Detect which cell encompasses the target text, then output its [X, Y] center coordinate. 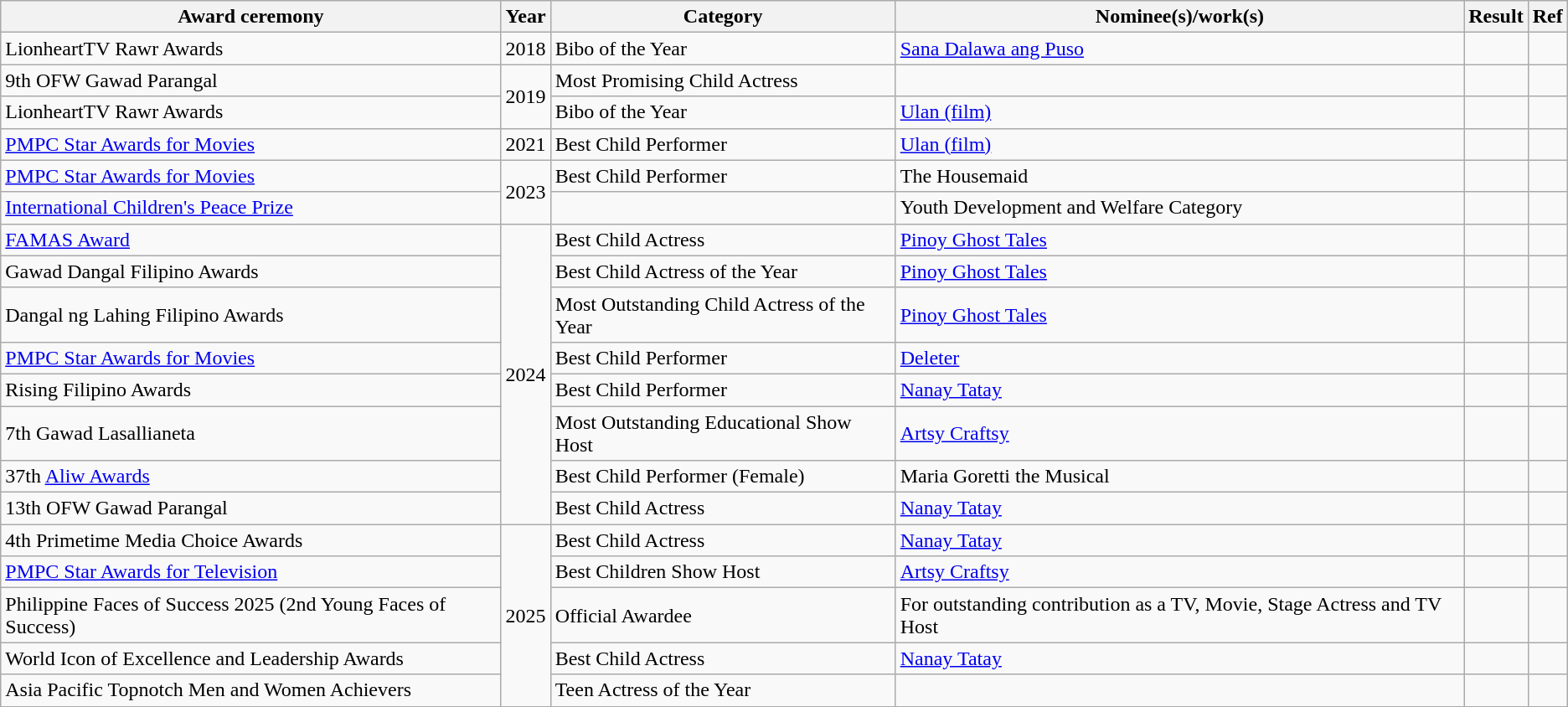
37th Aliw Awards [251, 477]
Teen Actress of the Year [723, 690]
Sana Dalawa ang Puso [1179, 49]
Most Outstanding Child Actress of the Year [723, 315]
2018 [526, 49]
Year [526, 17]
Maria Goretti the Musical [1179, 477]
FAMAS Award [251, 240]
Category [723, 17]
7th Gawad Lasallianeta [251, 432]
Most Promising Child Actress [723, 80]
13th OFW Gawad Parangal [251, 508]
Best Children Show Host [723, 572]
2024 [526, 374]
Nominee(s)/work(s) [1179, 17]
4th Primetime Media Choice Awards [251, 540]
Youth Development and Welfare Category [1179, 208]
2023 [526, 192]
9th OFW Gawad Parangal [251, 80]
2021 [526, 144]
For outstanding contribution as a TV, Movie, Stage Actress and TV Host [1179, 615]
Award ceremony [251, 17]
2025 [526, 615]
Rising Filipino Awards [251, 390]
Best Child Performer (Female) [723, 477]
Ref [1548, 17]
Most Outstanding Educational Show Host [723, 432]
PMPC Star Awards for Television [251, 572]
Asia Pacific Topnotch Men and Women Achievers [251, 690]
The Housemaid [1179, 176]
Official Awardee [723, 615]
Deleter [1179, 358]
Philippine Faces of Success 2025 (2nd Young Faces of Success) [251, 615]
World Icon of Excellence and Leadership Awards [251, 658]
2019 [526, 96]
Gawad Dangal Filipino Awards [251, 271]
Result [1496, 17]
Best Child Actress of the Year [723, 271]
International Children's Peace Prize [251, 208]
Dangal ng Lahing Filipino Awards [251, 315]
